Provide the [X, Y] coordinate of the cell's center where the given text is located.  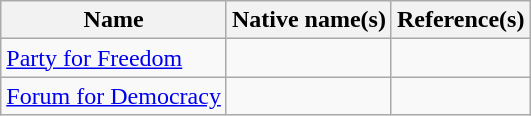
Party for Freedom [114, 58]
Name [114, 20]
Forum for Democracy [114, 96]
Native name(s) [308, 20]
Reference(s) [460, 20]
